Extract the (x, y) coordinate from the center of the cell holding the provided text.  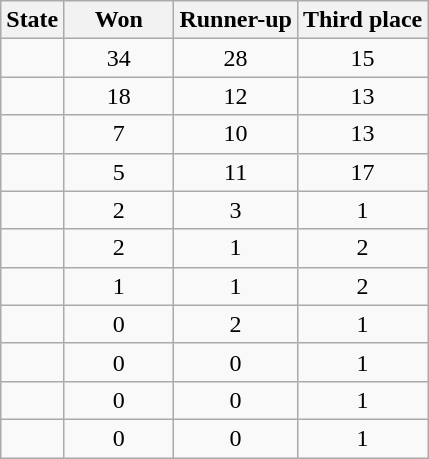
State (32, 20)
Won (119, 20)
5 (119, 172)
Runner-up (236, 20)
34 (119, 58)
11 (236, 172)
17 (362, 172)
10 (236, 134)
12 (236, 96)
7 (119, 134)
28 (236, 58)
Third place (362, 20)
15 (362, 58)
18 (119, 96)
3 (236, 210)
